Find where the given text appears and provide that cell's center as [X, Y] coordinate. 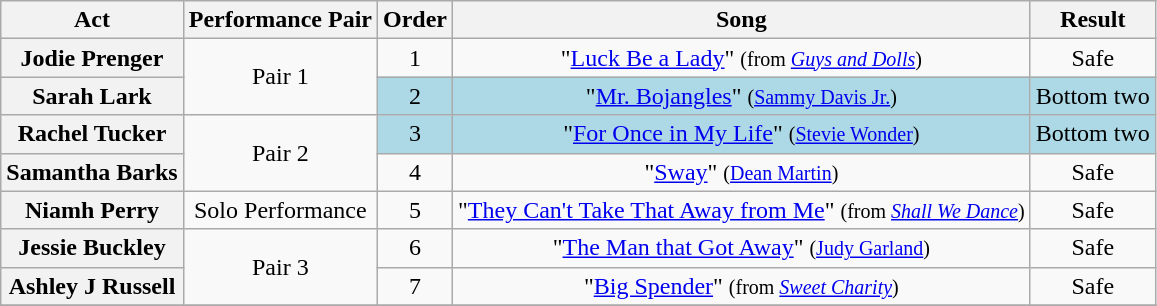
"Sway" (Dean Martin) [742, 172]
Niamh Perry [92, 210]
"For Once in My Life" (Stevie Wonder) [742, 134]
Rachel Tucker [92, 134]
Order [414, 20]
Act [92, 20]
1 [414, 58]
"Luck Be a Lady" (from Guys and Dolls) [742, 58]
Pair 2 [280, 153]
5 [414, 210]
3 [414, 134]
Sarah Lark [92, 96]
"Mr. Bojangles" (Sammy Davis Jr.) [742, 96]
4 [414, 172]
Samantha Barks [92, 172]
Jodie Prenger [92, 58]
"Big Spender" (from Sweet Charity) [742, 286]
Pair 3 [280, 267]
Result [1092, 20]
Jessie Buckley [92, 248]
Performance Pair [280, 20]
"The Man that Got Away" (Judy Garland) [742, 248]
6 [414, 248]
2 [414, 96]
Pair 1 [280, 77]
Solo Performance [280, 210]
"They Can't Take That Away from Me" (from Shall We Dance) [742, 210]
Ashley J Russell [92, 286]
7 [414, 286]
Song [742, 20]
